For the text-containing cell, return its midpoint in [X, Y] coordinate format. 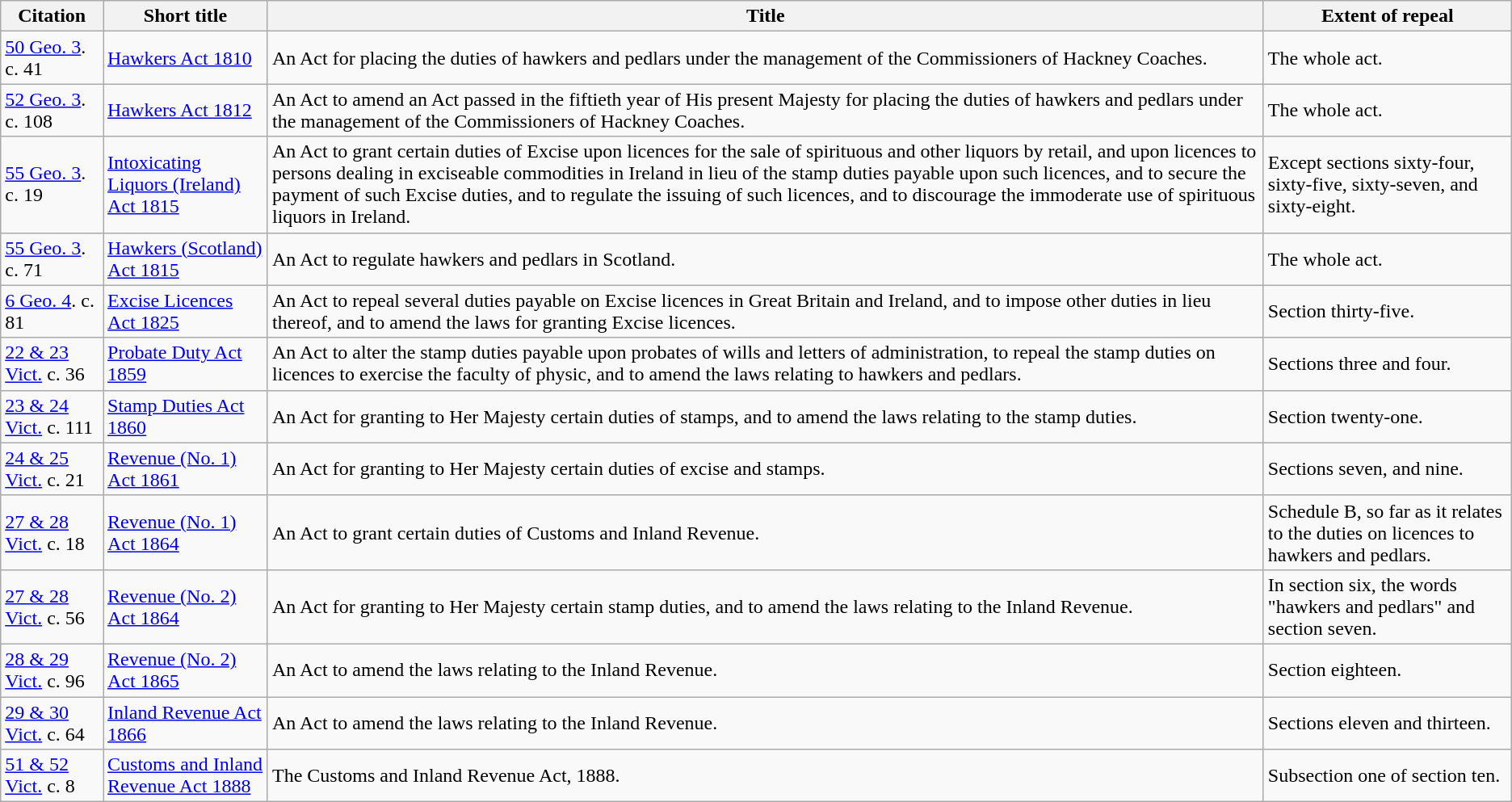
52 Geo. 3. c. 108 [52, 110]
23 & 24 Vict. c. 111 [52, 417]
Inland Revenue Act 1866 [186, 722]
29 & 30 Vict. c. 64 [52, 722]
Revenue (No. 2) Act 1864 [186, 607]
Schedule B, so far as it relates to the duties on licences to hawkers and pedlars. [1388, 532]
Except sections sixty-four, sixty-five, sixty-seven, and sixty-eight. [1388, 184]
55 Geo. 3. c. 71 [52, 258]
Hawkers Act 1812 [186, 110]
An Act to regulate hawkers and pedlars in Scotland. [766, 258]
An Act for granting to Her Majesty certain duties of stamps, and to amend the laws relating to the stamp duties. [766, 417]
An Act to grant certain duties of Customs and Inland Revenue. [766, 532]
Revenue (No. 2) Act 1865 [186, 670]
27 & 28 Vict. c. 18 [52, 532]
An Act for placing the duties of hawkers and pedlars under the management of the Commissioners of Hackney Coaches. [766, 58]
An Act for granting to Her Majesty certain duties of excise and stamps. [766, 468]
In section six, the words "hawkers and pedlars" and section seven. [1388, 607]
28 & 29 Vict. c. 96 [52, 670]
The Customs and Inland Revenue Act, 1888. [766, 775]
Hawkers (Scotland) Act 1815 [186, 258]
51 & 52 Vict. c. 8 [52, 775]
Hawkers Act 1810 [186, 58]
55 Geo. 3. c. 19 [52, 184]
50 Geo. 3. c. 41 [52, 58]
Stamp Duties Act 1860 [186, 417]
Excise Licences Act 1825 [186, 312]
22 & 23 Vict. c. 36 [52, 363]
Section thirty-five. [1388, 312]
24 & 25 Vict. c. 21 [52, 468]
Extent of repeal [1388, 16]
An Act for granting to Her Majesty certain stamp duties, and to amend the laws relating to the Inland Revenue. [766, 607]
Sections three and four. [1388, 363]
Title [766, 16]
Section twenty-one. [1388, 417]
Intoxicating Liquors (Ireland) Act 1815 [186, 184]
Probate Duty Act 1859 [186, 363]
6 Geo. 4. c. 81 [52, 312]
Section eighteen. [1388, 670]
Revenue (No. 1) Act 1864 [186, 532]
Subsection one of section ten. [1388, 775]
Revenue (No. 1) Act 1861 [186, 468]
Sections eleven and thirteen. [1388, 722]
Sections seven, and nine. [1388, 468]
Citation [52, 16]
Customs and Inland Revenue Act 1888 [186, 775]
Short title [186, 16]
27 & 28 Vict. c. 56 [52, 607]
